Return (X, Y) of the center of cell containing provided text 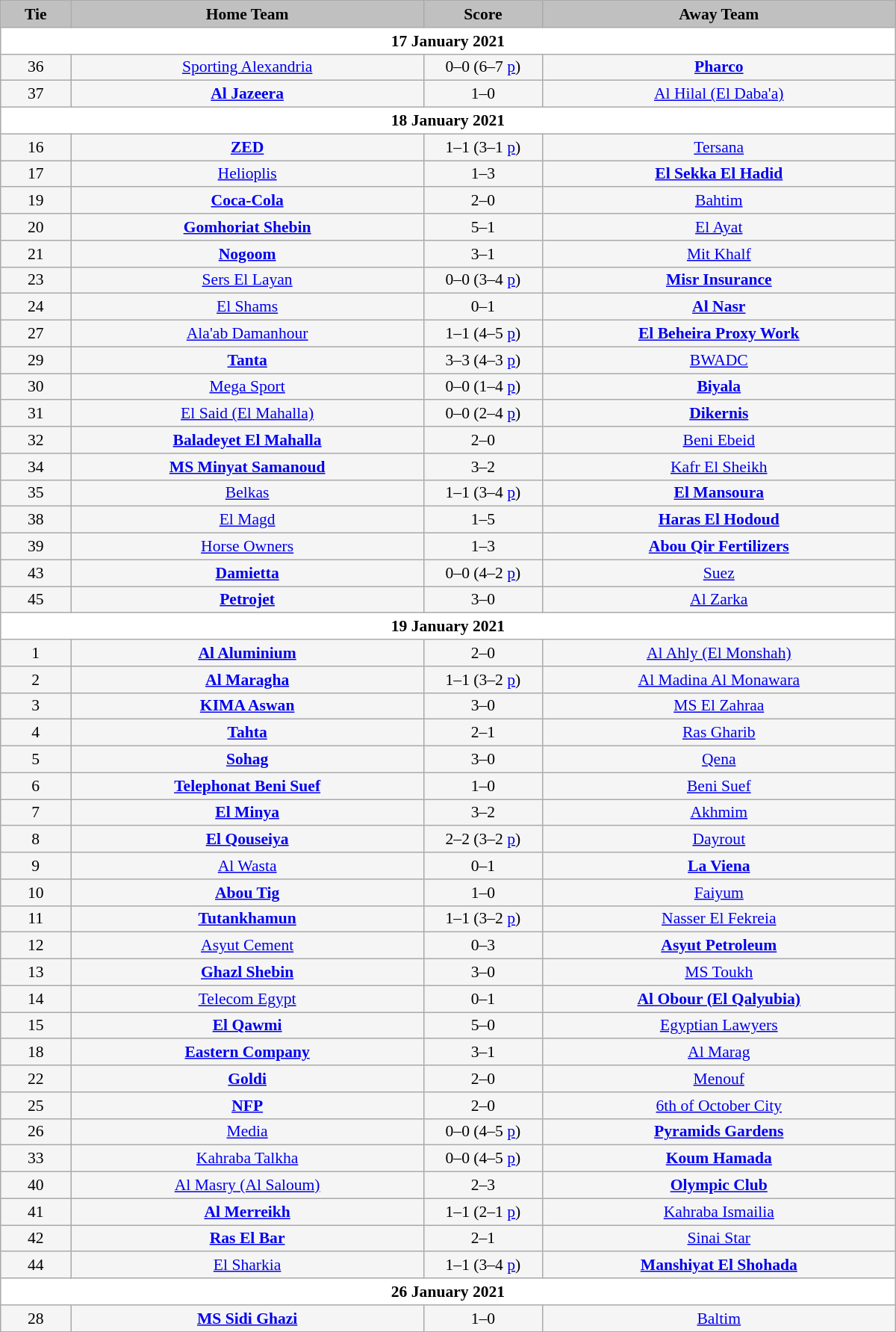
Beni Ebeid (718, 440)
34 (36, 467)
10 (36, 893)
Coca-Cola (248, 201)
Abou Tig (248, 893)
Biyala (718, 387)
Baltim (718, 1319)
BWADC (718, 360)
Mit Khalf (718, 254)
28 (36, 1319)
23 (36, 280)
Koum Hamada (718, 1159)
38 (36, 520)
9 (36, 866)
Dayrout (718, 840)
19 January 2021 (448, 627)
12 (36, 946)
Nasser El Fekreia (718, 919)
3 (36, 706)
21 (36, 254)
6th of October City (718, 1106)
Al Ahly (El Monshah) (718, 653)
Al Jazeera (248, 94)
26 (36, 1132)
1–1 (3–1 p) (484, 147)
Away Team (718, 14)
Qena (718, 760)
44 (36, 1266)
Gomhoriat Shebin (248, 227)
0–0 (6–7 p) (484, 67)
32 (36, 440)
Ala'ab Damanhour (248, 334)
Misr Insurance (718, 280)
39 (36, 547)
Tie (36, 14)
24 (36, 307)
22 (36, 1079)
Haras El Hodoud (718, 520)
20 (36, 227)
Al Aluminium (248, 653)
Belkas (248, 493)
El Shams (248, 307)
0–0 (4–2 p) (484, 573)
42 (36, 1239)
35 (36, 493)
Abou Qir Fertilizers (718, 547)
Ghazl Shebin (248, 973)
40 (36, 1186)
0–0 (3–4 p) (484, 280)
1–5 (484, 520)
Manshiyat El Shohada (718, 1266)
MS El Zahraa (718, 706)
14 (36, 999)
El Magd (248, 520)
Score (484, 14)
Ras Gharib (718, 733)
26 January 2021 (448, 1292)
Telephonat Beni Suef (248, 786)
Tersana (718, 147)
5 (36, 760)
Menouf (718, 1079)
Damietta (248, 573)
Faiyum (718, 893)
NFP (248, 1106)
45 (36, 600)
2–2 (3–2 p) (484, 840)
2 (36, 680)
29 (36, 360)
8 (36, 840)
Telecom Egypt (248, 999)
El Mansoura (718, 493)
30 (36, 387)
27 (36, 334)
18 (36, 1053)
Pyramids Gardens (718, 1132)
Home Team (248, 14)
Sers El Layan (248, 280)
15 (36, 1026)
0–0 (2–4 p) (484, 414)
25 (36, 1106)
0–0 (1–4 p) (484, 387)
36 (36, 67)
31 (36, 414)
El Sekka El Hadid (718, 174)
Beni Suef (718, 786)
MS Toukh (718, 973)
Helioplis (248, 174)
Al Masry (Al Saloum) (248, 1186)
Dikernis (718, 414)
Al Nasr (718, 307)
33 (36, 1159)
Egyptian Lawyers (718, 1026)
Olympic Club (718, 1186)
Mega Sport (248, 387)
Akhmim (718, 813)
3–3 (4–3 p) (484, 360)
MS Sidi Ghazi (248, 1319)
Tahta (248, 733)
Al Madina Al Monawara (718, 680)
Al Maragha (248, 680)
Al Zarka (718, 600)
Al Marag (718, 1053)
Goldi (248, 1079)
El Beheira Proxy Work (718, 334)
4 (36, 733)
Al Wasta (248, 866)
41 (36, 1212)
5–1 (484, 227)
Kahraba Talkha (248, 1159)
Tanta (248, 360)
Horse Owners (248, 547)
6 (36, 786)
Sohag (248, 760)
2–3 (484, 1186)
Asyut Cement (248, 946)
El Said (El Mahalla) (248, 414)
El Qouseiya (248, 840)
0–3 (484, 946)
17 (36, 174)
37 (36, 94)
Al Obour (El Qalyubia) (718, 999)
Al Merreikh (248, 1212)
Pharco (718, 67)
11 (36, 919)
Nogoom (248, 254)
Al Hilal (El Daba'a) (718, 94)
5–0 (484, 1026)
Ras El Bar (248, 1239)
El Qawmi (248, 1026)
ZED (248, 147)
16 (36, 147)
Suez (718, 573)
1–1 (4–5 p) (484, 334)
Sporting Alexandria (248, 67)
Kafr El Sheikh (718, 467)
Kahraba Ismailia (718, 1212)
13 (36, 973)
El Sharkia (248, 1266)
MS Minyat Samanoud (248, 467)
Tutankhamun (248, 919)
Baladeyet El Mahalla (248, 440)
17 January 2021 (448, 41)
7 (36, 813)
1–1 (2–1 p) (484, 1212)
El Minya (248, 813)
El Ayat (718, 227)
Media (248, 1132)
18 January 2021 (448, 121)
19 (36, 201)
La Viena (718, 866)
Eastern Company (248, 1053)
1 (36, 653)
Sinai Star (718, 1239)
Petrojet (248, 600)
Bahtim (718, 201)
Asyut Petroleum (718, 946)
KIMA Aswan (248, 706)
43 (36, 573)
